Return (X, Y) of the center of cell containing provided text 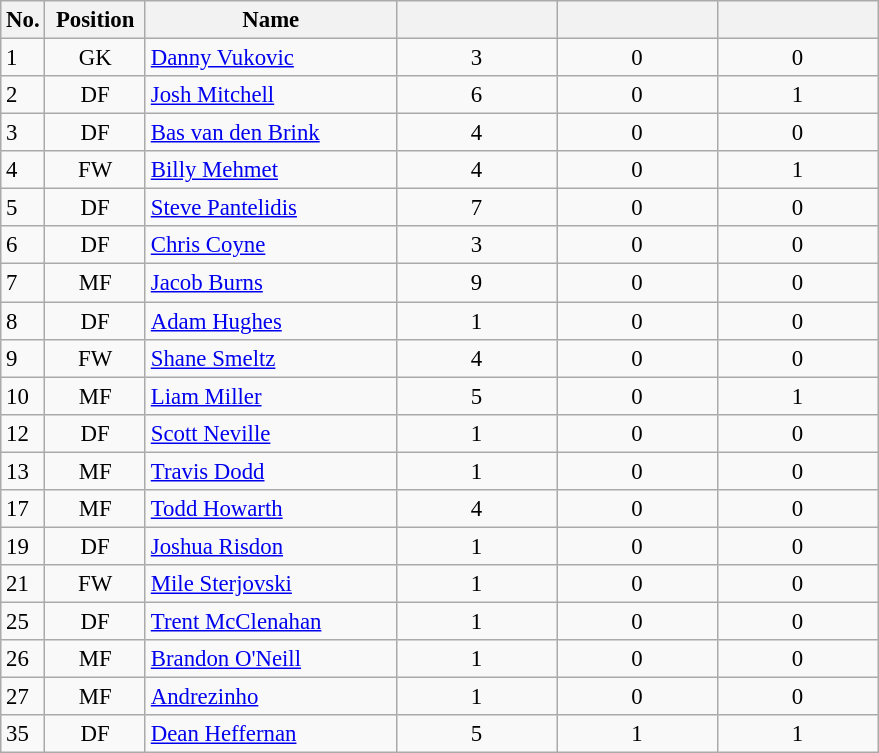
Adam Hughes (270, 321)
Position (96, 20)
Chris Coyne (270, 245)
2 (23, 95)
Josh Mitchell (270, 95)
10 (23, 396)
Steve Pantelidis (270, 208)
12 (23, 433)
21 (23, 584)
Liam Miller (270, 396)
Andrezinho (270, 697)
8 (23, 321)
19 (23, 546)
Jacob Burns (270, 283)
Todd Howarth (270, 509)
27 (23, 697)
Trent McClenahan (270, 621)
Shane Smeltz (270, 358)
Brandon O'Neill (270, 659)
25 (23, 621)
35 (23, 734)
13 (23, 471)
Dean Heffernan (270, 734)
GK (96, 58)
17 (23, 509)
Travis Dodd (270, 471)
Name (270, 20)
Billy Mehmet (270, 170)
Mile Sterjovski (270, 584)
Danny Vukovic (270, 58)
26 (23, 659)
Joshua Risdon (270, 546)
Scott Neville (270, 433)
Bas van den Brink (270, 133)
No. (23, 20)
